Identify which cell holds the provided text, then report its [x, y] central coordinate. 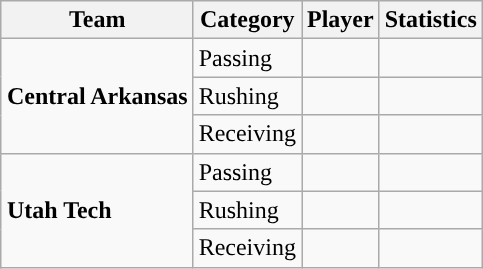
Player [341, 20]
Statistics [430, 20]
Central Arkansas [97, 96]
Category [247, 20]
Team [97, 20]
Utah Tech [97, 210]
